Scan for the cell matching the given text and deliver its (X, Y) coordinate at center. 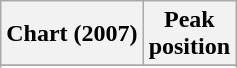
Chart (2007) (72, 34)
Peakposition (189, 34)
